Return the (X, Y) coordinate for the center point of the cell that contains the specified text.  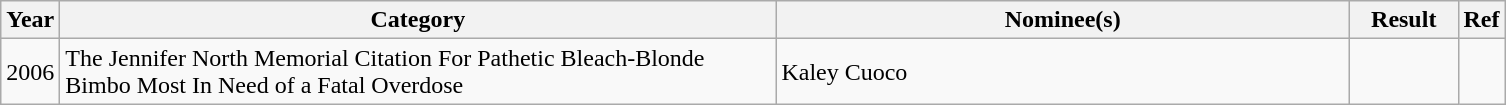
Category (418, 20)
Result (1404, 20)
Ref (1482, 20)
2006 (30, 72)
Year (30, 20)
The Jennifer North Memorial Citation For Pathetic Bleach-Blonde Bimbo Most In Need of a Fatal Overdose (418, 72)
Nominee(s) (1063, 20)
Kaley Cuoco (1063, 72)
